From the cell containing the given text, extract its center point as [X, Y] coordinate. 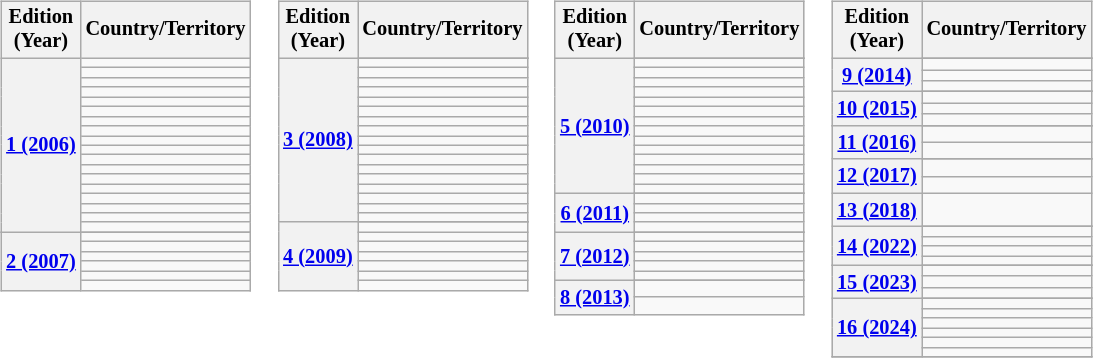
7 (2012) [594, 256]
5 (2010) [594, 126]
11 (2016) [877, 143]
16 (2024) [877, 328]
9 (2014) [877, 75]
13 (2018) [877, 210]
1 (2006) [40, 145]
6 (2011) [594, 212]
2 (2007) [40, 261]
4 (2009) [318, 256]
12 (2017) [877, 176]
14 (2022) [877, 246]
10 (2015) [877, 109]
8 (2013) [594, 297]
15 (2023) [877, 282]
3 (2008) [318, 140]
